Detect which cell encompasses the target text, then output its (X, Y) center coordinate. 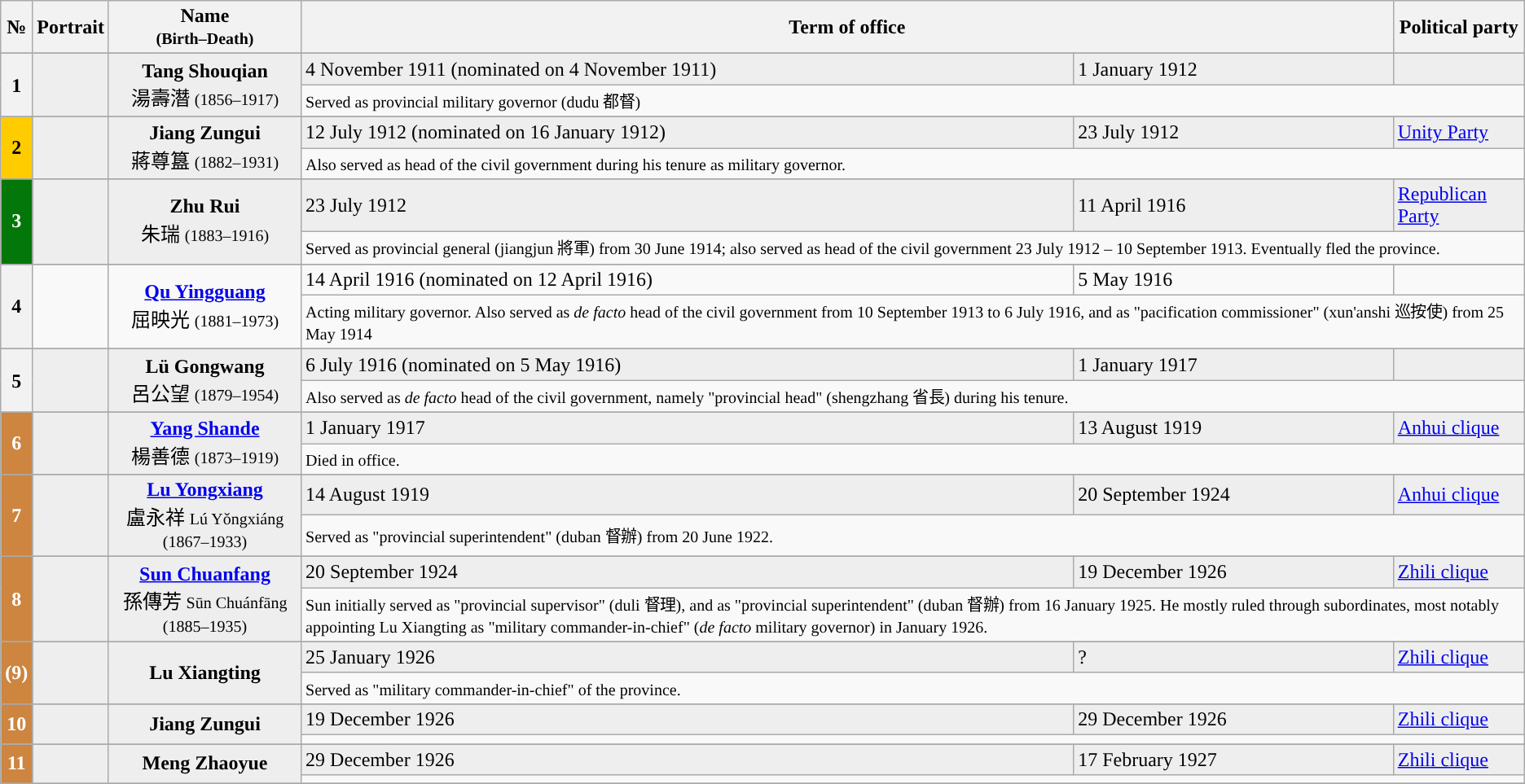
Jiang Zungui (204, 723)
14 April 1916 (nominated on 12 April 1916) (688, 279)
Tang Shouqian湯壽潛 (1856–1917) (204, 85)
(9) (16, 672)
Yang Shande楊善德 (1873–1919) (204, 443)
Served as "military commander-in-chief" of the province. (913, 688)
8 (16, 599)
№ (16, 28)
Zhu Rui朱瑞 (1883–1916) (204, 221)
Also served as de facto head of the civil government, namely "provincial head" (shengzhang 省長) during his tenure. (913, 396)
Qu Yingguang屈映光 (1881–1973) (204, 306)
6 July 1916 (nominated on 5 May 1916) (688, 365)
Lü Gongwang呂公望 (1879–1954) (204, 381)
25 January 1926 (688, 657)
Republican Party (1458, 205)
4 (16, 306)
Served as "provincial superintendent" (duban 督辦) from 20 June 1922. (913, 536)
6 (16, 443)
5 May 1916 (1233, 279)
Sun Chuanfang孫傳芳 Sūn Chuánfāng (1885–1935) (204, 599)
Served as provincial military governor (dudu 都督) (913, 101)
Portrait (71, 28)
Died in office. (913, 458)
10 (16, 723)
Unity Party (1458, 132)
Jiang Zungui蔣尊簋 (1882–1931) (204, 147)
Political party (1458, 28)
3 (16, 221)
13 August 1919 (1233, 427)
4 November 1911 (nominated on 4 November 1911) (688, 69)
1 (16, 85)
Term of office (847, 28)
Name(Birth–Death) (204, 28)
5 (16, 381)
? (1233, 657)
1 January 1912 (1233, 69)
7 (16, 516)
12 July 1912 (nominated on 16 January 1912) (688, 132)
Lu Xiangting (204, 672)
14 August 1919 (688, 495)
2 (16, 147)
Lu Yongxiang盧永祥 Lú Yǒngxiáng (1867–1933) (204, 516)
11 April 1916 (1233, 205)
Also served as head of the civil government during his tenure as military governor. (913, 164)
Meng Zhaoyue (204, 764)
17 February 1927 (1233, 760)
11 (16, 764)
